Identify which cell holds the provided text, then report its (x, y) central coordinate. 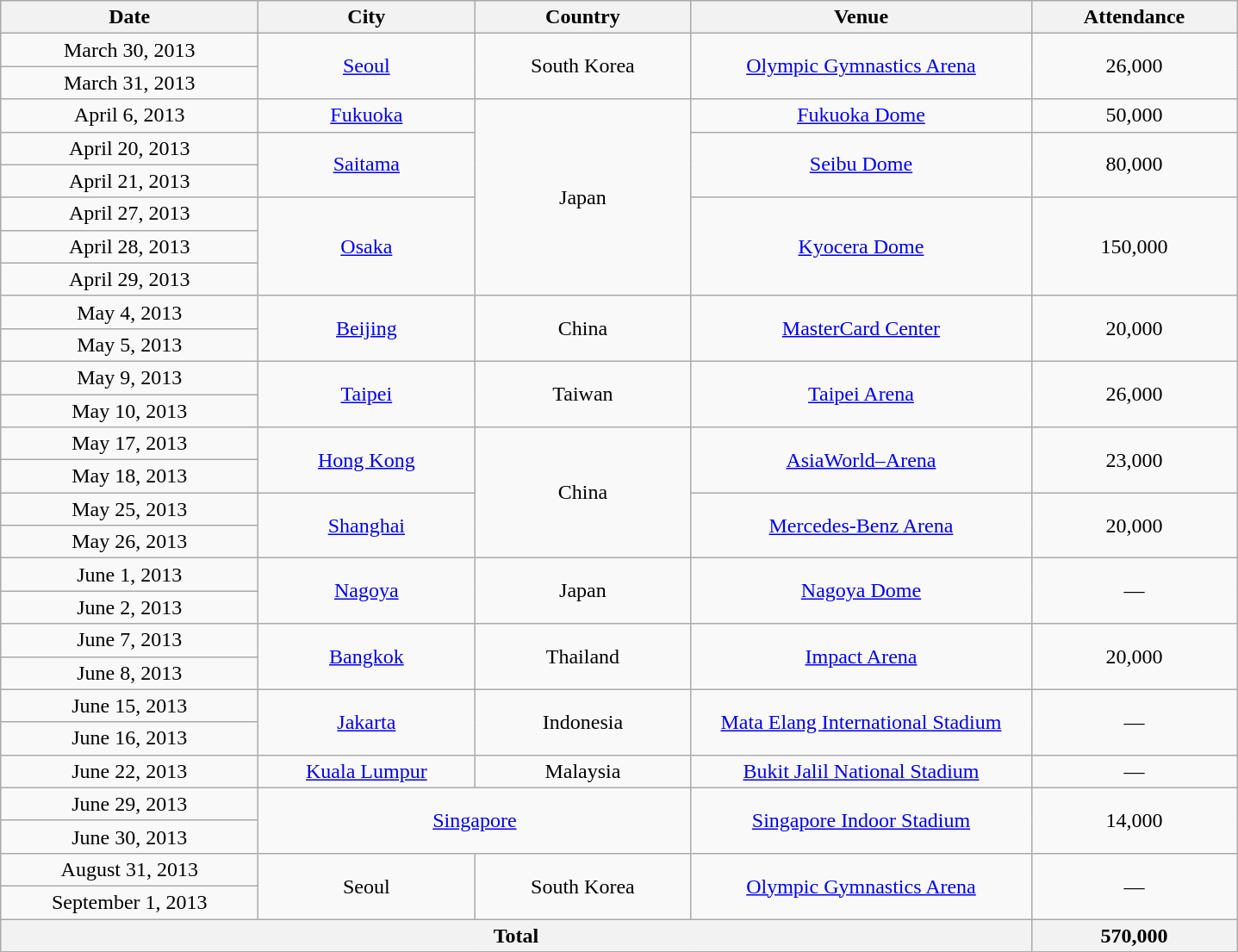
April 20, 2013 (129, 148)
March 30, 2013 (129, 50)
June 29, 2013 (129, 804)
150,000 (1134, 246)
Date (129, 17)
Bukit Jalil National Stadium (862, 771)
Total (516, 935)
Attendance (1134, 17)
Singapore (475, 820)
June 8, 2013 (129, 673)
Kuala Lumpur (367, 771)
May 18, 2013 (129, 476)
June 7, 2013 (129, 640)
Impact Arena (862, 656)
June 1, 2013 (129, 575)
Malaysia (582, 771)
May 26, 2013 (129, 542)
June 30, 2013 (129, 837)
Venue (862, 17)
April 27, 2013 (129, 214)
Beijing (367, 328)
Country (582, 17)
Shanghai (367, 526)
570,000 (1134, 935)
14,000 (1134, 820)
Taiwan (582, 394)
May 9, 2013 (129, 377)
Thailand (582, 656)
May 4, 2013 (129, 312)
April 6, 2013 (129, 115)
Kyocera Dome (862, 246)
City (367, 17)
September 1, 2013 (129, 902)
Seibu Dome (862, 165)
May 25, 2013 (129, 509)
Bangkok (367, 656)
Taipei Arena (862, 394)
AsiaWorld–Arena (862, 460)
Saitama (367, 165)
Hong Kong (367, 460)
May 5, 2013 (129, 345)
August 31, 2013 (129, 869)
Mercedes-Benz Arena (862, 526)
Nagoya Dome (862, 591)
23,000 (1134, 460)
Fukuoka (367, 115)
MasterCard Center (862, 328)
April 29, 2013 (129, 279)
March 31, 2013 (129, 83)
Indonesia (582, 722)
Mata Elang International Stadium (862, 722)
Jakarta (367, 722)
May 10, 2013 (129, 411)
Nagoya (367, 591)
June 15, 2013 (129, 706)
April 28, 2013 (129, 246)
June 22, 2013 (129, 771)
Osaka (367, 246)
June 2, 2013 (129, 607)
May 17, 2013 (129, 444)
April 21, 2013 (129, 181)
Singapore Indoor Stadium (862, 820)
Taipei (367, 394)
80,000 (1134, 165)
Fukuoka Dome (862, 115)
50,000 (1134, 115)
June 16, 2013 (129, 738)
